From the cell containing the given text, extract its center point as [X, Y] coordinate. 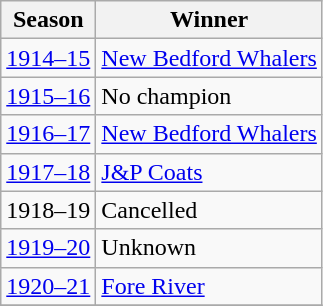
1920–21 [48, 286]
No champion [210, 96]
1919–20 [48, 248]
Unknown [210, 248]
Cancelled [210, 210]
1916–17 [48, 134]
1918–19 [48, 210]
1917–18 [48, 172]
1914–15 [48, 58]
Winner [210, 20]
J&P Coats [210, 172]
Season [48, 20]
1915–16 [48, 96]
Fore River [210, 286]
